Detect which cell encompasses the target text, then output its (X, Y) center coordinate. 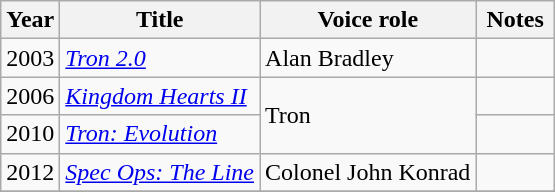
2003 (30, 58)
Alan Bradley (368, 58)
Kingdom Hearts II (160, 96)
Year (30, 20)
Tron: Evolution (160, 134)
Tron 2.0 (160, 58)
Voice role (368, 20)
Colonel John Konrad (368, 172)
2012 (30, 172)
Spec Ops: The Line (160, 172)
Tron (368, 115)
Notes (516, 20)
Title (160, 20)
2006 (30, 96)
2010 (30, 134)
